Pinpoint the cell where the given text exists, returning its [x, y] midpoint coordinate. 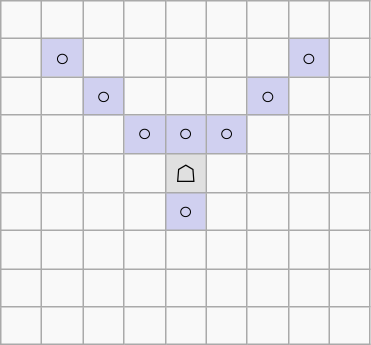
☖ [186, 173]
